Return the (X, Y) coordinate for the center point of the cell that contains the specified text.  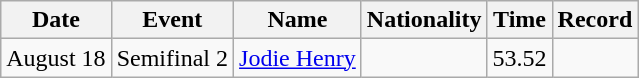
Jodie Henry (298, 58)
Time (520, 20)
53.52 (520, 58)
August 18 (56, 58)
Date (56, 20)
Nationality (424, 20)
Name (298, 20)
Event (172, 20)
Semifinal 2 (172, 58)
Record (595, 20)
